Return the [x, y] coordinate for the center point of the cell that contains the specified text.  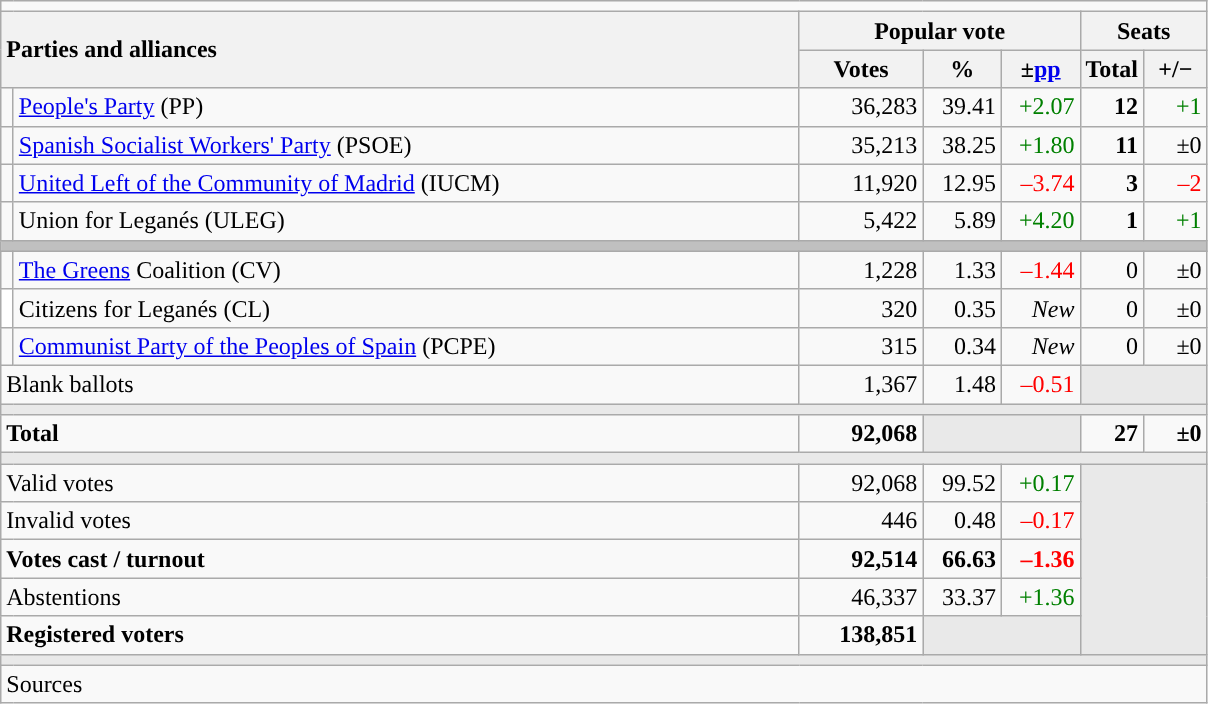
United Left of the Community of Madrid (IUCM) [406, 183]
% [962, 69]
1,367 [861, 384]
–1.44 [1040, 270]
0.34 [962, 346]
1 [1112, 221]
+1.80 [1040, 145]
Citizens for Leganés (CL) [406, 308]
46,337 [861, 597]
–2 [1176, 183]
Seats [1144, 31]
+0.17 [1040, 483]
66.63 [962, 559]
Votes [861, 69]
5.89 [962, 221]
92,514 [861, 559]
0.35 [962, 308]
36,283 [861, 107]
Registered voters [400, 635]
315 [861, 346]
Communist Party of the Peoples of Spain (PCPE) [406, 346]
Blank ballots [400, 384]
33.37 [962, 597]
Popular vote [940, 31]
1,228 [861, 270]
Sources [604, 684]
Union for Leganés (ULEG) [406, 221]
+1.36 [1040, 597]
–0.51 [1040, 384]
People's Party (PP) [406, 107]
Invalid votes [400, 521]
Votes cast / turnout [400, 559]
35,213 [861, 145]
3 [1112, 183]
11,920 [861, 183]
+/− [1176, 69]
–0.17 [1040, 521]
The Greens Coalition (CV) [406, 270]
1.48 [962, 384]
Abstentions [400, 597]
320 [861, 308]
+2.07 [1040, 107]
1.33 [962, 270]
Valid votes [400, 483]
138,851 [861, 635]
+4.20 [1040, 221]
Parties and alliances [400, 50]
38.25 [962, 145]
0.48 [962, 521]
±pp [1040, 69]
5,422 [861, 221]
11 [1112, 145]
99.52 [962, 483]
27 [1112, 434]
12.95 [962, 183]
–1.36 [1040, 559]
Spanish Socialist Workers' Party (PSOE) [406, 145]
39.41 [962, 107]
–3.74 [1040, 183]
446 [861, 521]
12 [1112, 107]
